For the text-containing cell, return its midpoint in (X, Y) coordinate format. 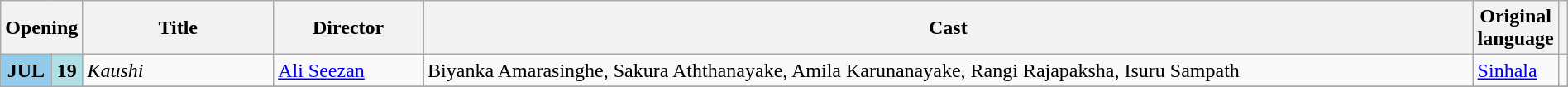
Ali Seezan (349, 70)
Sinhala (1515, 70)
19 (67, 70)
Opening (41, 28)
JUL (26, 70)
Original language (1515, 28)
Biyanka Amarasinghe, Sakura Aththanayake, Amila Karunanayake, Rangi Rajapaksha, Isuru Sampath (949, 70)
Title (179, 28)
Kaushi (179, 70)
Director (349, 28)
Cast (949, 28)
